Pinpoint the cell where the given text exists, returning its [X, Y] midpoint coordinate. 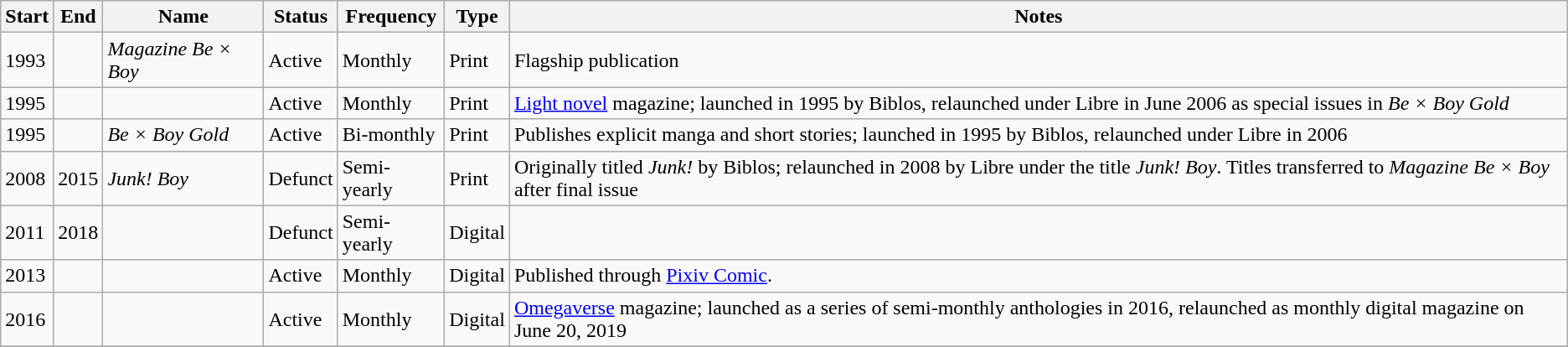
Frequency [390, 17]
Start [27, 17]
Light novel magazine; launched in 1995 by Biblos, relaunched under Libre in June 2006 as special issues in Be × Boy Gold [1039, 103]
1993 [27, 60]
2015 [79, 178]
Published through Pixiv Comic. [1039, 276]
Publishes explicit manga and short stories; launched in 1995 by Biblos, relaunched under Libre in 2006 [1039, 135]
Omegaverse magazine; launched as a series of semi-monthly anthologies in 2016, relaunched as monthly digital magazine on June 20, 2019 [1039, 319]
Flagship publication [1039, 60]
Notes [1039, 17]
Status [301, 17]
2011 [27, 233]
2008 [27, 178]
Name [183, 17]
Bi-monthly [390, 135]
2016 [27, 319]
2018 [79, 233]
2013 [27, 276]
End [79, 17]
Magazine Be × Boy [183, 60]
Be × Boy Gold [183, 135]
Junk! Boy [183, 178]
Type [477, 17]
Originally titled Junk! by Biblos; relaunched in 2008 by Libre under the title Junk! Boy. Titles transferred to Magazine Be × Boy after final issue [1039, 178]
